Determine the (X, Y) coordinate at the center of the cell enclosing the given text.  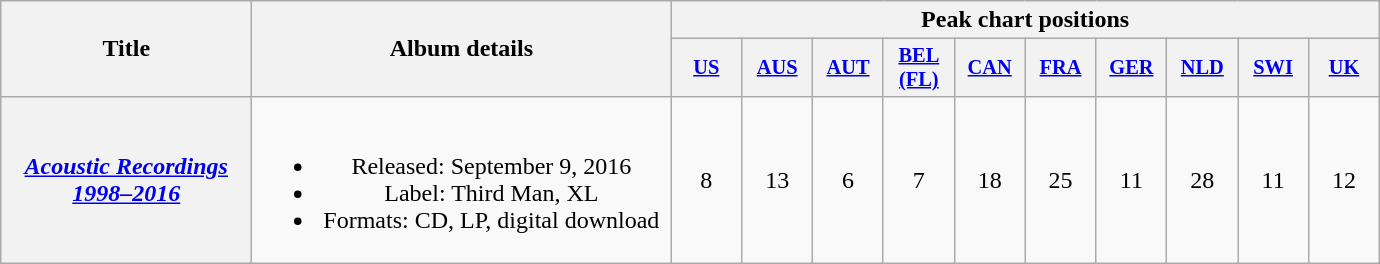
FRA (1060, 68)
NLD (1202, 68)
6 (848, 180)
7 (918, 180)
Acoustic Recordings 1998–2016 (126, 180)
18 (990, 180)
CAN (990, 68)
13 (778, 180)
Peak chart positions (1026, 20)
Released: September 9, 2016Label: Third Man, XLFormats: CD, LP, digital download (462, 180)
12 (1344, 180)
SWI (1274, 68)
AUS (778, 68)
28 (1202, 180)
25 (1060, 180)
BEL(FL) (918, 68)
Album details (462, 49)
8 (706, 180)
GER (1132, 68)
US (706, 68)
UK (1344, 68)
AUT (848, 68)
Title (126, 49)
